Capture the cell that displays the provided text and extract its [x, y] central coordinate. 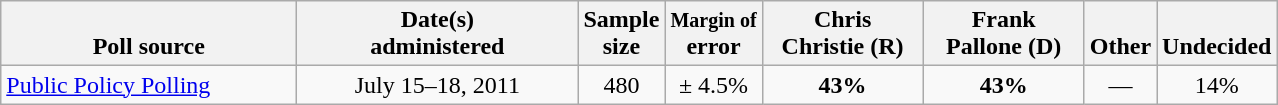
Date(s)administered [438, 34]
Undecided [1217, 34]
Poll source [149, 34]
Other [1120, 34]
FrankPallone (D) [1004, 34]
480 [622, 85]
± 4.5% [714, 85]
July 15–18, 2011 [438, 85]
Margin oferror [714, 34]
14% [1217, 85]
— [1120, 85]
ChrisChristie (R) [842, 34]
Public Policy Polling [149, 85]
Samplesize [622, 34]
